Return the [X, Y] coordinate for the center point of the cell that contains the specified text.  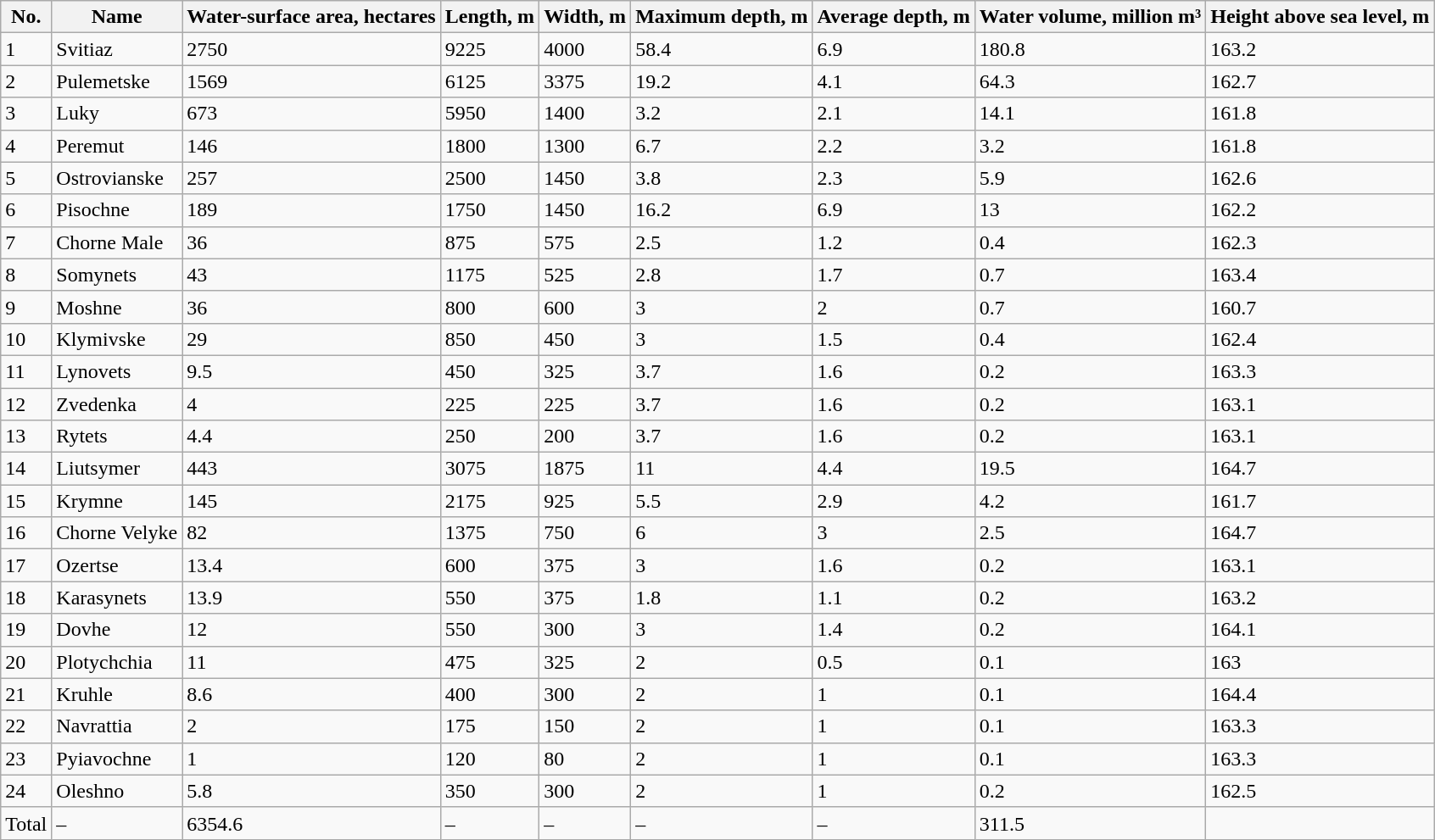
Plotychchia [117, 662]
9225 [489, 49]
2175 [489, 501]
6125 [489, 81]
Lynovets [117, 371]
145 [311, 501]
2.8 [722, 275]
925 [585, 501]
Kruhle [117, 694]
Moshne [117, 307]
875 [489, 242]
180.8 [1090, 49]
6.7 [722, 146]
163.4 [1320, 275]
1.2 [894, 242]
257 [311, 178]
Chorne Male [117, 242]
146 [311, 146]
161.7 [1320, 501]
189 [311, 210]
No. [26, 17]
Pulemetske [117, 81]
250 [489, 437]
1375 [489, 533]
4.2 [1090, 501]
17 [26, 565]
8 [26, 275]
150 [585, 726]
Ostrovianske [117, 178]
20 [26, 662]
1.5 [894, 339]
19.5 [1090, 469]
164.4 [1320, 694]
Somynets [117, 275]
400 [489, 694]
162.5 [1320, 791]
750 [585, 533]
5 [26, 178]
850 [489, 339]
8.6 [311, 694]
Liutsymer [117, 469]
Zvedenka [117, 404]
19 [26, 630]
82 [311, 533]
Pyiavochne [117, 759]
13.4 [311, 565]
1800 [489, 146]
800 [489, 307]
673 [311, 114]
0.5 [894, 662]
1.4 [894, 630]
Water-surface area, hectares [311, 17]
1875 [585, 469]
2.2 [894, 146]
4.1 [894, 81]
Luky [117, 114]
Klymivske [117, 339]
162.4 [1320, 339]
Dovhe [117, 630]
Water volume, million m³ [1090, 17]
311.5 [1090, 823]
1300 [585, 146]
29 [311, 339]
1569 [311, 81]
23 [26, 759]
2.3 [894, 178]
15 [26, 501]
575 [585, 242]
Pisochne [117, 210]
58.4 [722, 49]
1175 [489, 275]
162.7 [1320, 81]
14 [26, 469]
80 [585, 759]
2750 [311, 49]
162.2 [1320, 210]
16 [26, 533]
3.8 [722, 178]
Rytets [117, 437]
2500 [489, 178]
Total [26, 823]
120 [489, 759]
3375 [585, 81]
1750 [489, 210]
Ozertse [117, 565]
Name [117, 17]
21 [26, 694]
14.1 [1090, 114]
200 [585, 437]
Chorne Velyke [117, 533]
Height above sea level, m [1320, 17]
19.2 [722, 81]
10 [26, 339]
43 [311, 275]
7 [26, 242]
24 [26, 791]
5.5 [722, 501]
162.3 [1320, 242]
162.6 [1320, 178]
Karasynets [117, 598]
1.7 [894, 275]
4000 [585, 49]
164.1 [1320, 630]
Length, m [489, 17]
475 [489, 662]
Maximum depth, m [722, 17]
2.9 [894, 501]
Navrattia [117, 726]
443 [311, 469]
16.2 [722, 210]
3075 [489, 469]
525 [585, 275]
Width, m [585, 17]
2.1 [894, 114]
64.3 [1090, 81]
9 [26, 307]
13.9 [311, 598]
160.7 [1320, 307]
5950 [489, 114]
9.5 [311, 371]
163 [1320, 662]
1.8 [722, 598]
Average depth, m [894, 17]
6354.6 [311, 823]
1400 [585, 114]
5.8 [311, 791]
22 [26, 726]
Krymne [117, 501]
5.9 [1090, 178]
Oleshno [117, 791]
Peremut [117, 146]
18 [26, 598]
1.1 [894, 598]
350 [489, 791]
175 [489, 726]
Svitiaz [117, 49]
